Detect which cell encompasses the target text, then output its [X, Y] center coordinate. 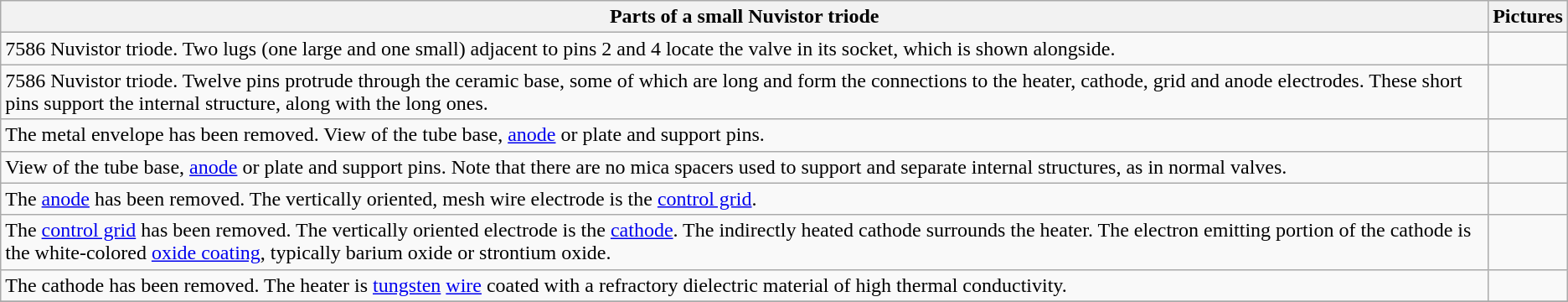
The anode has been removed. The vertically oriented, mesh wire electrode is the control grid. [745, 199]
The metal envelope has been removed. View of the tube base, anode or plate and support pins. [745, 135]
Parts of a small Nuvistor triode [745, 17]
7586 Nuvistor triode. Two lugs (one large and one small) adjacent to pins 2 and 4 locate the valve in its socket, which is shown alongside. [745, 49]
Pictures [1528, 17]
The cathode has been removed. The heater is tungsten wire coated with a refractory dielectric material of high thermal conductivity. [745, 285]
